Locate the cell with the specified text and output its (X, Y) center coordinate. 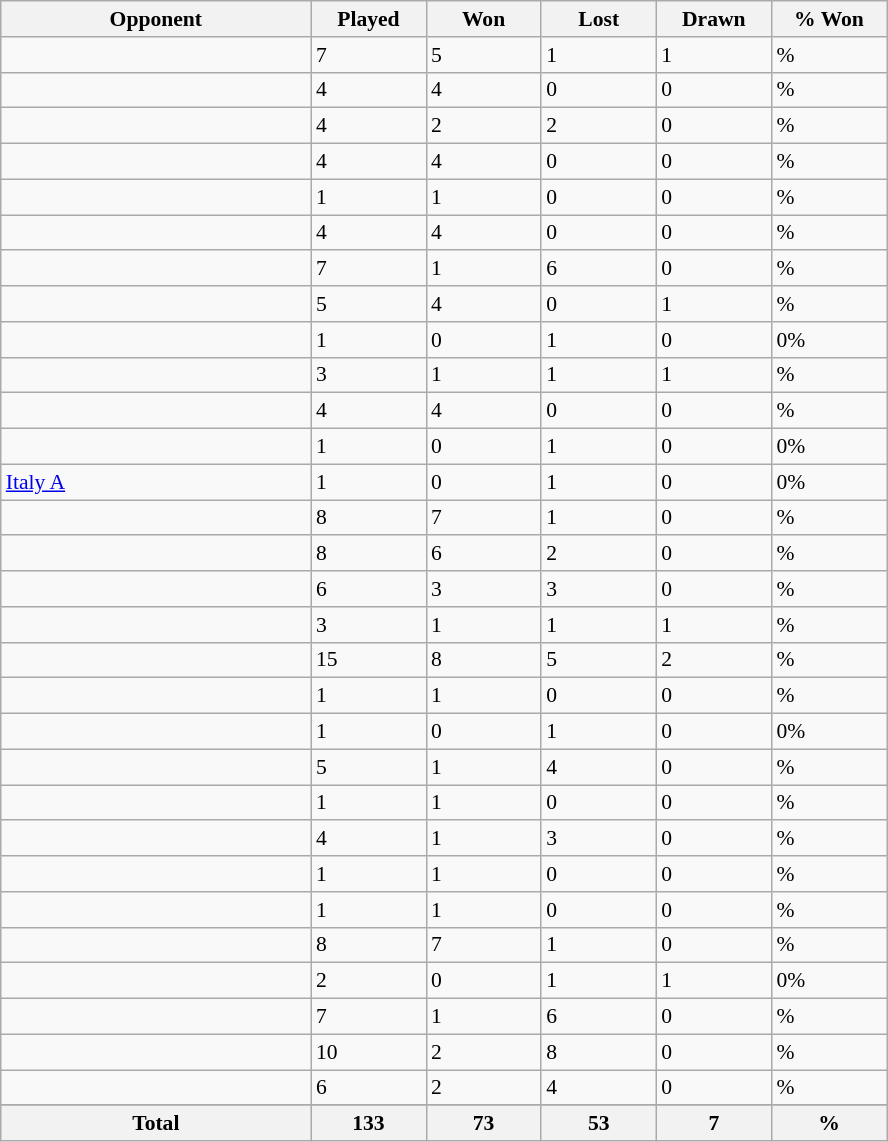
10 (368, 1052)
Total (156, 1124)
Opponent (156, 19)
Lost (598, 19)
15 (368, 660)
73 (484, 1124)
Italy A (156, 482)
Drawn (714, 19)
Played (368, 19)
Won (484, 19)
133 (368, 1124)
% Won (828, 19)
53 (598, 1124)
